Find where the given text appears and provide that cell's center as [X, Y] coordinate. 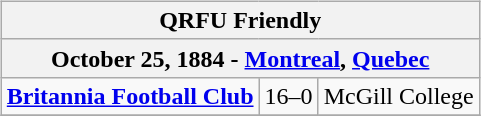
16–0 [288, 96]
McGill College [398, 96]
QRFU Friendly [240, 20]
October 25, 1884 - Montreal, Quebec [240, 58]
Britannia Football Club [130, 96]
